Scan for the cell matching the given text and deliver its [X, Y] coordinate at center. 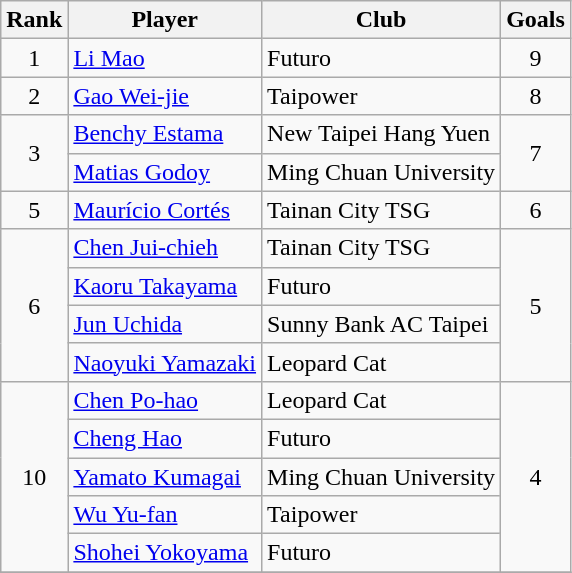
Rank [34, 20]
Jun Uchida [165, 324]
10 [34, 476]
Club [382, 20]
Shohei Yokoyama [165, 553]
Cheng Hao [165, 438]
Chen Jui-chieh [165, 248]
Goals [536, 20]
2 [34, 96]
Matias Godoy [165, 172]
Yamato Kumagai [165, 477]
3 [34, 153]
Li Mao [165, 58]
4 [536, 476]
Chen Po-hao [165, 400]
1 [34, 58]
Sunny Bank AC Taipei [382, 324]
Naoyuki Yamazaki [165, 362]
9 [536, 58]
Maurício Cortés [165, 210]
7 [536, 153]
Gao Wei-jie [165, 96]
Player [165, 20]
8 [536, 96]
Wu Yu-fan [165, 515]
Kaoru Takayama [165, 286]
Benchy Estama [165, 134]
New Taipei Hang Yuen [382, 134]
